Find where the given text appears and provide that cell's center as [X, Y] coordinate. 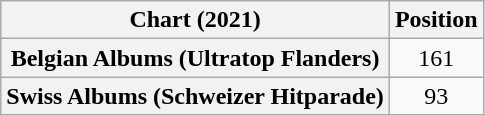
161 [436, 58]
Swiss Albums (Schweizer Hitparade) [196, 96]
Chart (2021) [196, 20]
Position [436, 20]
93 [436, 96]
Belgian Albums (Ultratop Flanders) [196, 58]
